Capture the cell that displays the provided text and extract its (X, Y) central coordinate. 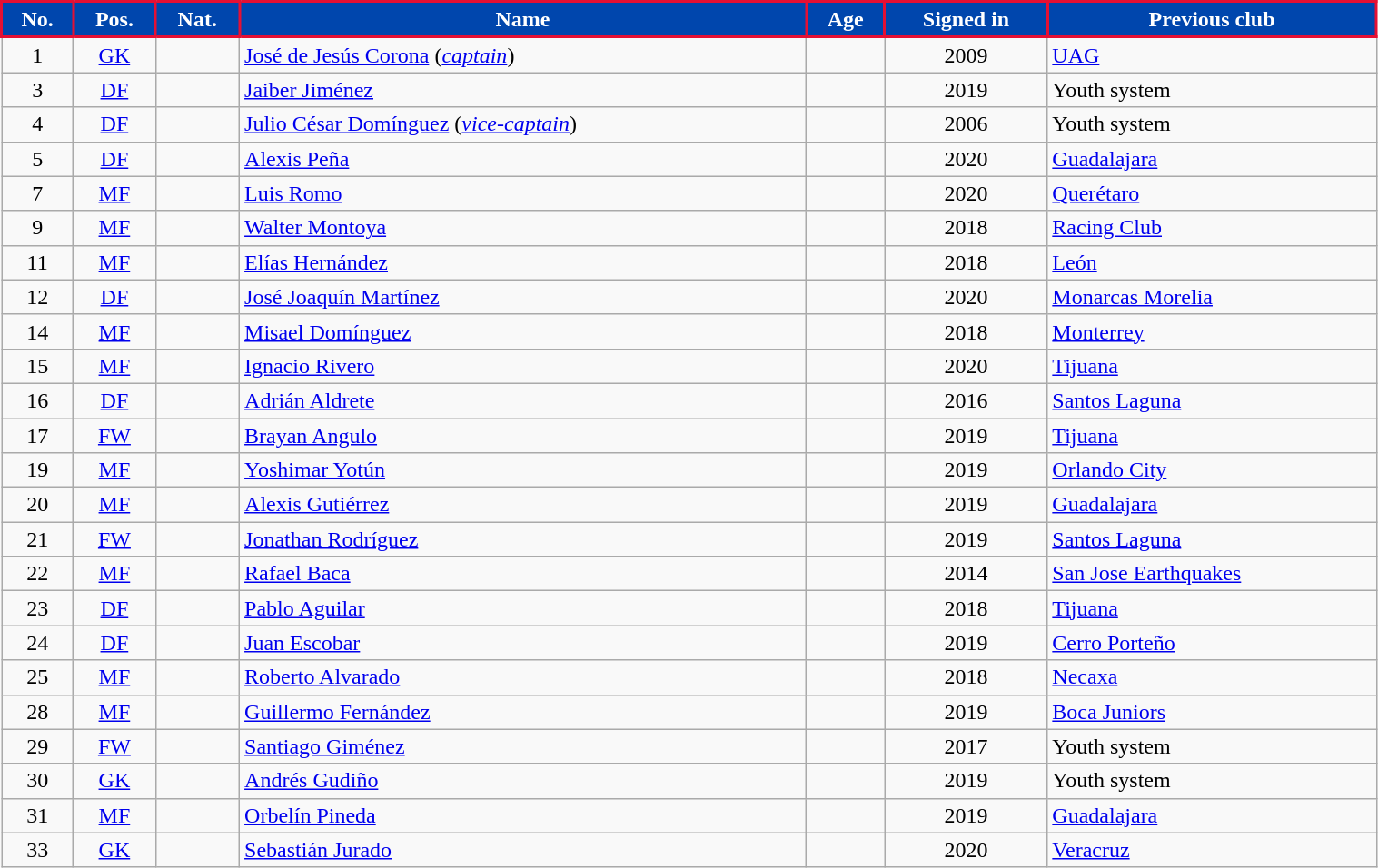
30 (38, 781)
24 (38, 643)
25 (38, 677)
16 (38, 400)
Necaxa (1212, 677)
Jonathan Rodríguez (523, 539)
23 (38, 608)
Orlando City (1212, 470)
San Jose Earthquakes (1212, 574)
2014 (967, 574)
28 (38, 712)
Previous club (1212, 20)
22 (38, 574)
No. (38, 20)
Walter Montoya (523, 228)
29 (38, 746)
Pos. (114, 20)
31 (38, 815)
Pablo Aguilar (523, 608)
11 (38, 262)
Ignacio Rivero (523, 366)
21 (38, 539)
Yoshimar Yotún (523, 470)
Cerro Porteño (1212, 643)
5 (38, 159)
12 (38, 297)
Jaiber Jiménez (523, 90)
Veracruz (1212, 850)
Orbelín Pineda (523, 815)
Name (523, 20)
Querétaro (1212, 193)
León (1212, 262)
Sebastián Jurado (523, 850)
20 (38, 505)
Alexis Peña (523, 159)
17 (38, 435)
2006 (967, 124)
Elías Hernández (523, 262)
14 (38, 331)
Misael Domínguez (523, 331)
33 (38, 850)
2009 (967, 54)
Guillermo Fernández (523, 712)
Brayan Angulo (523, 435)
Andrés Gudiño (523, 781)
Boca Juniors (1212, 712)
Roberto Alvarado (523, 677)
Rafael Baca (523, 574)
Monterrey (1212, 331)
19 (38, 470)
15 (38, 366)
2017 (967, 746)
José Joaquín Martínez (523, 297)
Signed in (967, 20)
Alexis Gutiérrez (523, 505)
UAG (1212, 54)
1 (38, 54)
3 (38, 90)
Monarcas Morelia (1212, 297)
Racing Club (1212, 228)
José de Jesús Corona (captain) (523, 54)
9 (38, 228)
Juan Escobar (523, 643)
Nat. (197, 20)
Julio César Domínguez (vice-captain) (523, 124)
Luis Romo (523, 193)
Age (845, 20)
7 (38, 193)
Adrián Aldrete (523, 400)
Santiago Giménez (523, 746)
2016 (967, 400)
4 (38, 124)
